Detect which cell encompasses the target text, then output its (X, Y) center coordinate. 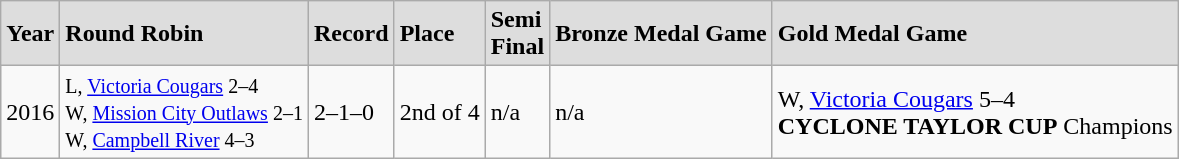
2–1–0 (351, 112)
W, Victoria Cougars 5–4CYCLONE TAYLOR CUP Champions (975, 112)
Round Robin (184, 34)
2016 (30, 112)
2nd of 4 (440, 112)
Bronze Medal Game (662, 34)
Gold Medal Game (975, 34)
Record (351, 34)
SemiFinal (517, 34)
L, Victoria Cougars 2–4W, Mission City Outlaws 2–1W, Campbell River 4–3 (184, 112)
Place (440, 34)
Year (30, 34)
